Search for the cell housing the specified text and yield its (x, y) center coordinate. 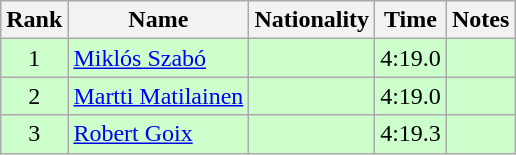
2 (34, 96)
Robert Goix (158, 134)
Rank (34, 20)
Nationality (312, 20)
3 (34, 134)
4:19.3 (411, 134)
Miklós Szabó (158, 58)
Name (158, 20)
Martti Matilainen (158, 96)
1 (34, 58)
Notes (480, 20)
Time (411, 20)
